From the cell containing the given text, extract its center point as (x, y) coordinate. 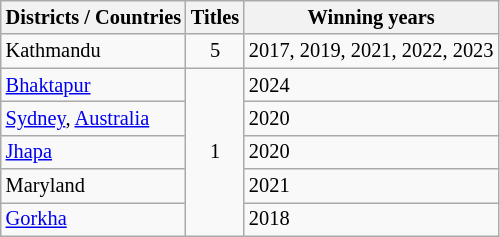
Titles (215, 17)
Gorkha (94, 219)
2018 (371, 219)
Bhaktapur (94, 85)
Winning years (371, 17)
5 (215, 51)
2017, 2019, 2021, 2022, 2023 (371, 51)
2024 (371, 85)
1 (215, 152)
2021 (371, 186)
Districts / Countries (94, 17)
Kathmandu (94, 51)
Sydney, Australia (94, 118)
Jhapa (94, 152)
Maryland (94, 186)
